Find where the given text appears and provide that cell's center as [X, Y] coordinate. 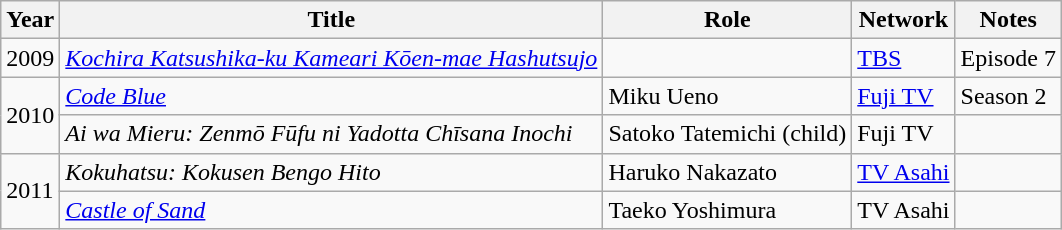
Kochira Katsushika-ku Kameari Kōen-mae Hashutsujo [332, 58]
Satoko Tatemichi (child) [728, 134]
2010 [30, 115]
TBS [904, 58]
Code Blue [332, 96]
Miku Ueno [728, 96]
Kokuhatsu: Kokusen Bengo Hito [332, 172]
Network [904, 20]
Ai wa Mieru: Zenmō Fūfu ni Yadotta Chīsana Inochi [332, 134]
2011 [30, 191]
Episode 7 [1008, 58]
Castle of Sand [332, 210]
Haruko Nakazato [728, 172]
Notes [1008, 20]
Year [30, 20]
Taeko Yoshimura [728, 210]
Role [728, 20]
Title [332, 20]
Season 2 [1008, 96]
2009 [30, 58]
